Pinpoint the cell where the given text exists, returning its (x, y) midpoint coordinate. 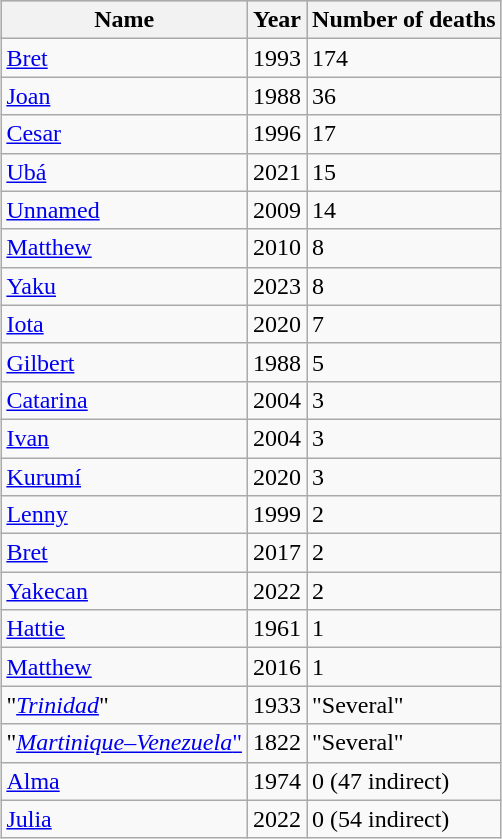
Joan (124, 96)
Ivan (124, 438)
"Martinique–Venezuela" (124, 743)
2023 (276, 286)
Cesar (124, 134)
Yakecan (124, 591)
Alma (124, 781)
2017 (276, 553)
15 (404, 172)
36 (404, 96)
14 (404, 210)
Unnamed (124, 210)
1822 (276, 743)
1961 (276, 629)
Catarina (124, 400)
7 (404, 324)
Number of deaths (404, 20)
Julia (124, 819)
2010 (276, 248)
1993 (276, 58)
Kurumí (124, 477)
0 (47 indirect) (404, 781)
174 (404, 58)
Name (124, 20)
1974 (276, 781)
Hattie (124, 629)
2009 (276, 210)
Gilbert (124, 362)
1996 (276, 134)
2021 (276, 172)
Ubá (124, 172)
17 (404, 134)
Lenny (124, 515)
1999 (276, 515)
0 (54 indirect) (404, 819)
Yaku (124, 286)
5 (404, 362)
Year (276, 20)
"Trinidad" (124, 705)
2016 (276, 667)
1933 (276, 705)
Iota (124, 324)
